Return the (X, Y) coordinate for the center point of the cell that contains the specified text.  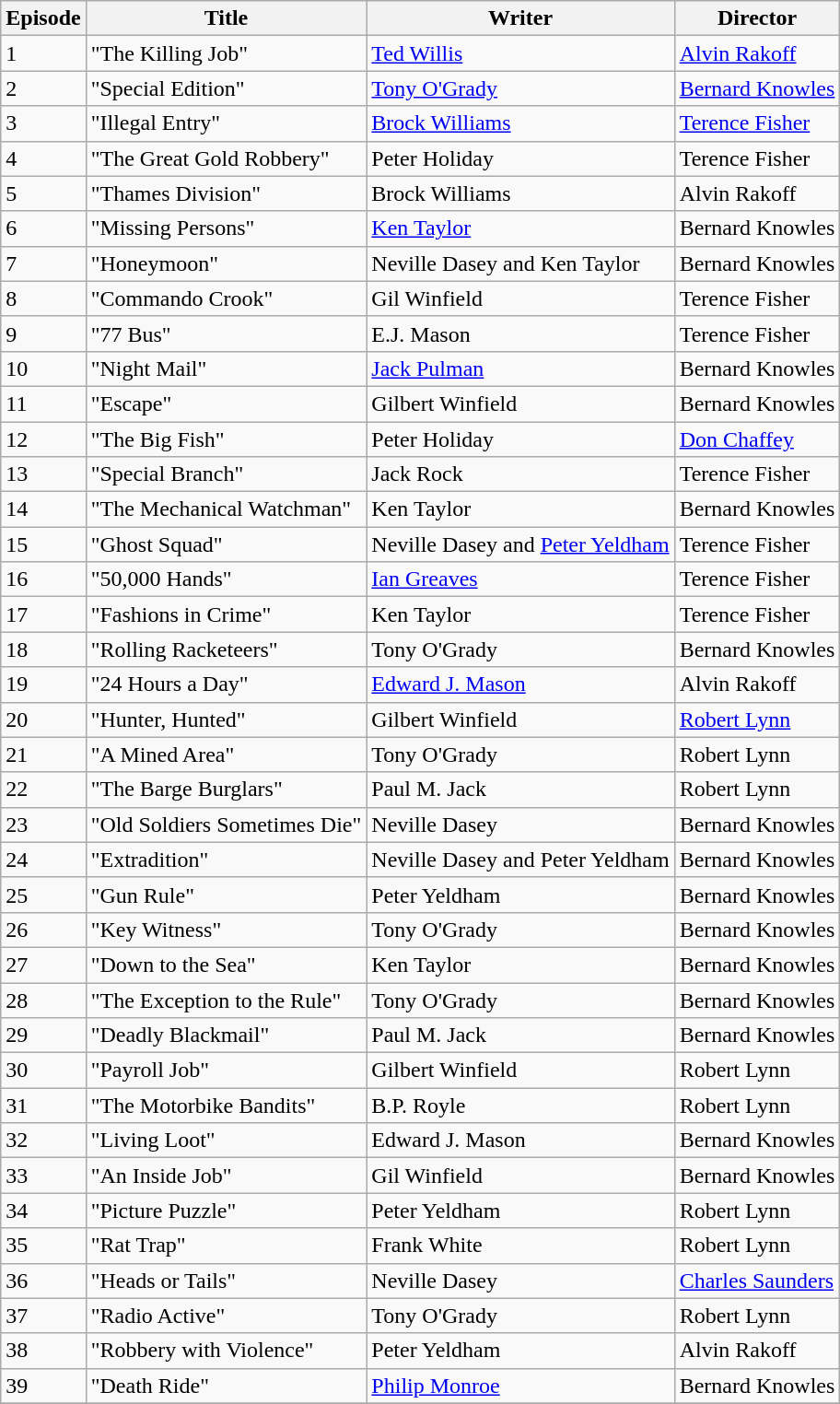
"Special Edition" (227, 88)
9 (43, 333)
"Death Ride" (227, 1386)
15 (43, 544)
26 (43, 930)
"The Big Fish" (227, 439)
30 (43, 1071)
34 (43, 1211)
Writer (520, 18)
"The Motorbike Bandits" (227, 1106)
"Special Branch" (227, 474)
1 (43, 53)
Ian Greaves (520, 579)
2 (43, 88)
Director (757, 18)
Don Chaffey (757, 439)
18 (43, 649)
4 (43, 158)
"Key Witness" (227, 930)
38 (43, 1351)
"Living Loot" (227, 1141)
"Honeymoon" (227, 263)
"Escape" (227, 404)
23 (43, 825)
B.P. Royle (520, 1106)
Episode (43, 18)
"Picture Puzzle" (227, 1211)
"The Killing Job" (227, 53)
7 (43, 263)
21 (43, 755)
Charles Saunders (757, 1281)
"Rolling Racketeers" (227, 649)
33 (43, 1176)
25 (43, 895)
"The Great Gold Robbery" (227, 158)
16 (43, 579)
27 (43, 965)
Philip Monroe (520, 1386)
"Night Mail" (227, 369)
"The Barge Burglars" (227, 790)
Ted Willis (520, 53)
19 (43, 684)
3 (43, 123)
8 (43, 298)
"24 Hours a Day" (227, 684)
"Gun Rule" (227, 895)
35 (43, 1246)
"Ghost Squad" (227, 544)
"Heads or Tails" (227, 1281)
"Deadly Blackmail" (227, 1035)
"Extradition" (227, 860)
"The Exception to the Rule" (227, 1000)
"Commando Crook" (227, 298)
"Old Soldiers Sometimes Die" (227, 825)
"Payroll Job" (227, 1071)
31 (43, 1106)
"50,000 Hands" (227, 579)
12 (43, 439)
13 (43, 474)
E.J. Mason (520, 333)
"Rat Trap" (227, 1246)
Frank White (520, 1246)
29 (43, 1035)
"77 Bus" (227, 333)
22 (43, 790)
14 (43, 509)
"Radio Active" (227, 1316)
17 (43, 614)
"Fashions in Crime" (227, 614)
Jack Rock (520, 474)
6 (43, 228)
11 (43, 404)
32 (43, 1141)
28 (43, 1000)
Title (227, 18)
Neville Dasey and Ken Taylor (520, 263)
Jack Pulman (520, 369)
"Missing Persons" (227, 228)
"Hunter, Hunted" (227, 720)
10 (43, 369)
5 (43, 193)
37 (43, 1316)
"A Mined Area" (227, 755)
39 (43, 1386)
"Thames Division" (227, 193)
"The Mechanical Watchman" (227, 509)
36 (43, 1281)
20 (43, 720)
"An Inside Job" (227, 1176)
"Robbery with Violence" (227, 1351)
"Illegal Entry" (227, 123)
"Down to the Sea" (227, 965)
24 (43, 860)
